From the cell containing the given text, extract its center point as (x, y) coordinate. 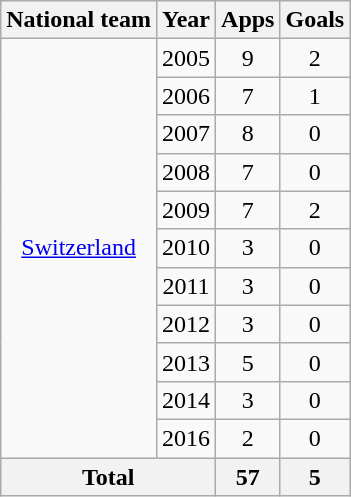
8 (248, 134)
2013 (186, 362)
1 (315, 96)
2014 (186, 400)
2008 (186, 172)
2012 (186, 324)
2009 (186, 210)
National team (79, 20)
Switzerland (79, 248)
2006 (186, 96)
Goals (315, 20)
57 (248, 477)
2016 (186, 438)
Year (186, 20)
2007 (186, 134)
9 (248, 58)
2005 (186, 58)
Total (108, 477)
Apps (248, 20)
2010 (186, 248)
2011 (186, 286)
